Scan for the cell matching the given text and deliver its (X, Y) coordinate at center. 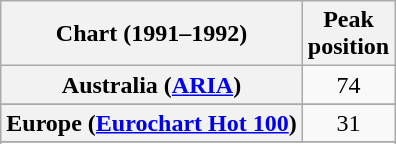
31 (348, 123)
Europe (Eurochart Hot 100) (152, 123)
74 (348, 85)
Peakposition (348, 34)
Australia (ARIA) (152, 85)
Chart (1991–1992) (152, 34)
